Extract the (x, y) coordinate from the center of the cell holding the provided text.  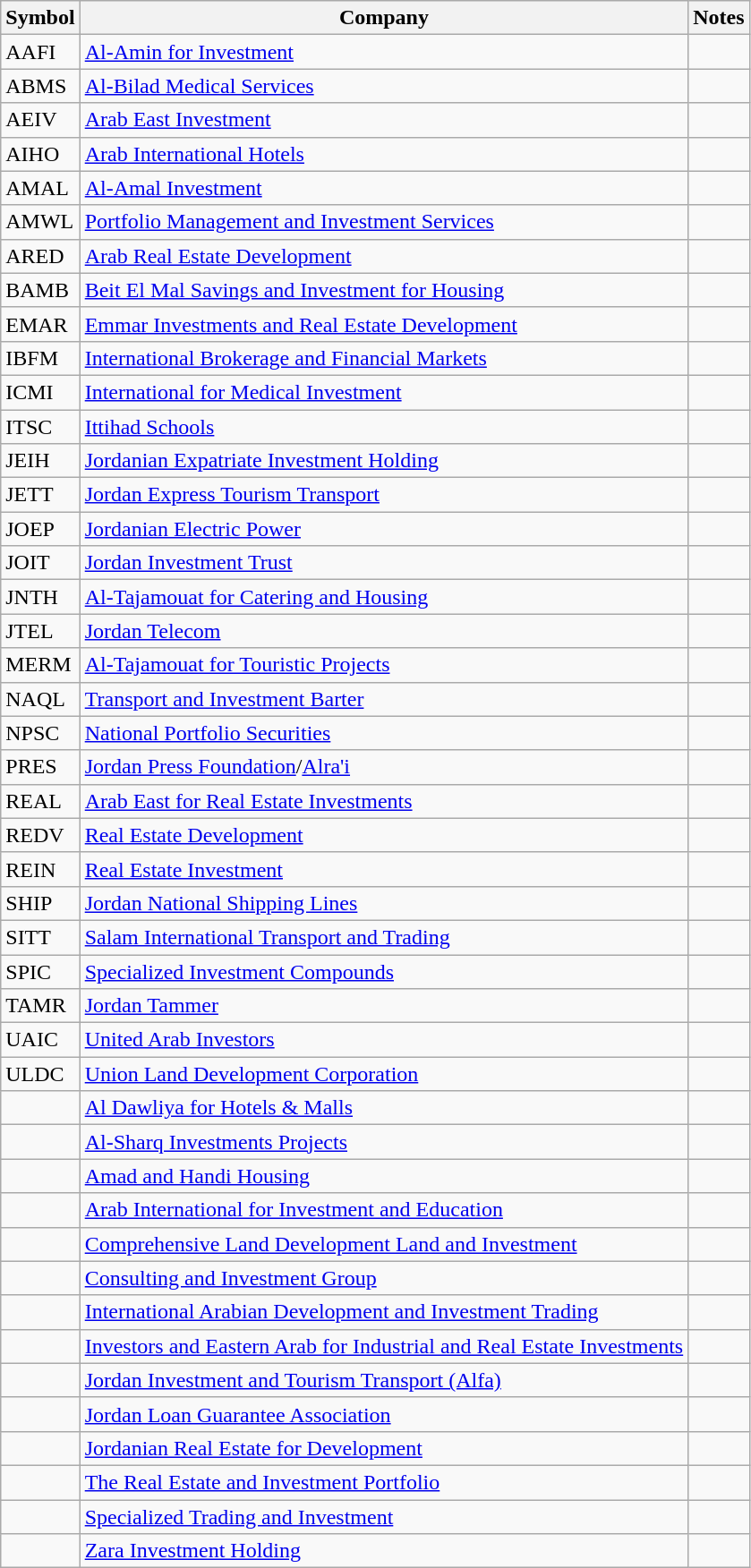
Notes (719, 18)
Al-Bilad Medical Services (384, 86)
PRES (40, 767)
AMAL (40, 188)
AMWL (40, 222)
Jordan National Shipping Lines (384, 903)
ICMI (40, 392)
Emmar Investments and Real Estate Development (384, 324)
National Portfolio Securities (384, 733)
REDV (40, 835)
AIHO (40, 154)
REAL (40, 801)
Transport and Investment Barter (384, 699)
Company (384, 18)
BAMB (40, 290)
NPSC (40, 733)
ARED (40, 256)
AEIV (40, 120)
Amad and Handi Housing (384, 1176)
Arab International for Investment and Education (384, 1210)
JOIT (40, 563)
Specialized Trading and Investment (384, 1517)
Al Dawliya for Hotels & Malls (384, 1108)
Jordan Loan Guarantee Association (384, 1414)
Jordan Press Foundation/Alra'i (384, 767)
Real Estate Development (384, 835)
Jordanian Real Estate for Development (384, 1448)
JOEP (40, 529)
TAMR (40, 1006)
Arab East for Real Estate Investments (384, 801)
Al-Sharq Investments Projects (384, 1142)
Jordan Telecom (384, 631)
Al-Tajamouat for Catering and Housing (384, 597)
JETT (40, 495)
Al-Amin for Investment (384, 52)
Jordanian Electric Power (384, 529)
SPIC (40, 971)
Specialized Investment Compounds (384, 971)
Al-Amal Investment (384, 188)
Real Estate Investment (384, 869)
ABMS (40, 86)
Arab International Hotels (384, 154)
Ittihad Schools (384, 427)
JEIH (40, 461)
Jordan Express Tourism Transport (384, 495)
Zara Investment Holding (384, 1551)
International for Medical Investment (384, 392)
Jordan Tammer (384, 1006)
IBFM (40, 358)
Arab Real Estate Development (384, 256)
Investors and Eastern Arab for Industrial and Real Estate Investments (384, 1346)
Arab East Investment (384, 120)
International Brokerage and Financial Markets (384, 358)
Comprehensive Land Development Land and Investment (384, 1244)
Jordan Investment and Tourism Transport (Alfa) (384, 1380)
International Arabian Development and Investment Trading (384, 1312)
EMAR (40, 324)
REIN (40, 869)
United Arab Investors (384, 1040)
Union Land Development Corporation (384, 1074)
Al-Tajamouat for Touristic Projects (384, 665)
Symbol (40, 18)
Jordan Investment Trust (384, 563)
Beit El Mal Savings and Investment for Housing (384, 290)
Portfolio Management and Investment Services (384, 222)
ULDC (40, 1074)
NAQL (40, 699)
JTEL (40, 631)
Consulting and Investment Group (384, 1278)
AAFI (40, 52)
The Real Estate and Investment Portfolio (384, 1482)
SHIP (40, 903)
Jordanian Expatriate Investment Holding (384, 461)
MERM (40, 665)
JNTH (40, 597)
UAIC (40, 1040)
ITSC (40, 427)
SITT (40, 937)
Salam International Transport and Trading (384, 937)
